Output the (x, y) coordinate of the center of the cell containing the given text.  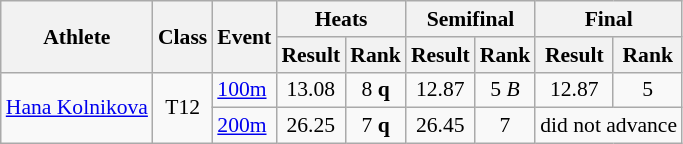
8 q (376, 90)
Event (244, 36)
Heats (340, 19)
7 (506, 126)
26.45 (440, 126)
5 (648, 90)
Semifinal (470, 19)
200m (244, 126)
26.25 (310, 126)
5 B (506, 90)
T12 (182, 108)
13.08 (310, 90)
did not advance (608, 126)
Class (182, 36)
Hana Kolnikova (77, 108)
Final (608, 19)
7 q (376, 126)
Athlete (77, 36)
100m (244, 90)
